Search for the cell housing the specified text and yield its (X, Y) center coordinate. 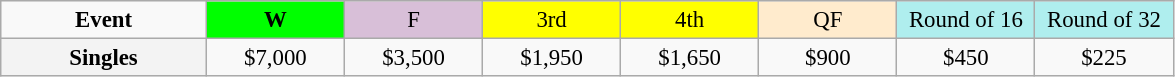
$1,650 (690, 58)
$900 (828, 58)
Round of 32 (1104, 20)
W (275, 20)
Round of 16 (966, 20)
$225 (1104, 58)
$3,500 (413, 58)
F (413, 20)
3rd (552, 20)
$1,950 (552, 58)
$450 (966, 58)
QF (828, 20)
Event (104, 20)
4th (690, 20)
Singles (104, 58)
$7,000 (275, 58)
